Output the (x, y) coordinate of the center of the cell containing the given text.  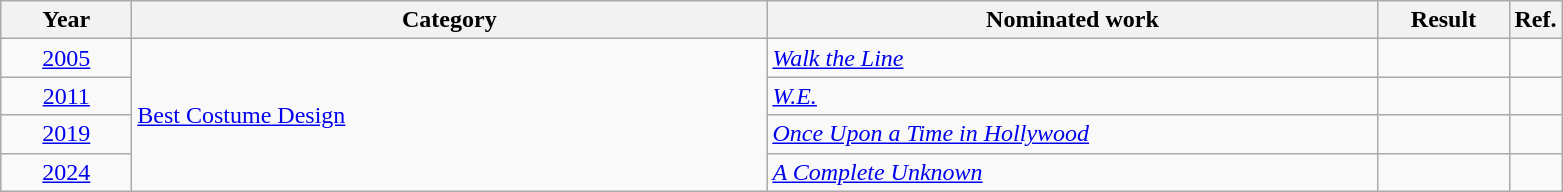
Walk the Line (1072, 58)
2005 (66, 58)
Best Costume Design (450, 115)
2019 (66, 134)
Result (1444, 20)
A Complete Unknown (1072, 172)
Nominated work (1072, 20)
2024 (66, 172)
Year (66, 20)
Once Upon a Time in Hollywood (1072, 134)
2011 (66, 96)
Ref. (1536, 20)
Category (450, 20)
W.E. (1072, 96)
